Scan for the cell matching the given text and deliver its [X, Y] coordinate at center. 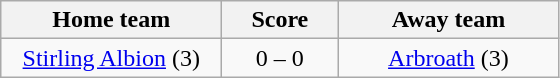
Away team [448, 20]
Stirling Albion (3) [112, 58]
Score [280, 20]
Home team [112, 20]
Arbroath (3) [448, 58]
0 – 0 [280, 58]
